Return the (x, y) coordinate for the center point of the cell that contains the specified text.  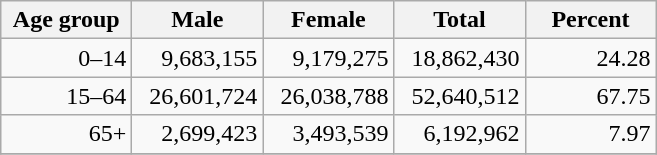
Total (460, 20)
0–14 (66, 58)
Percent (590, 20)
9,179,275 (328, 58)
Age group (66, 20)
7.97 (590, 134)
15–64 (66, 96)
18,862,430 (460, 58)
65+ (66, 134)
67.75 (590, 96)
Male (198, 20)
26,038,788 (328, 96)
9,683,155 (198, 58)
6,192,962 (460, 134)
24.28 (590, 58)
3,493,539 (328, 134)
26,601,724 (198, 96)
Female (328, 20)
52,640,512 (460, 96)
2,699,423 (198, 134)
